Return the [x, y] coordinate for the center point of the cell that contains the specified text.  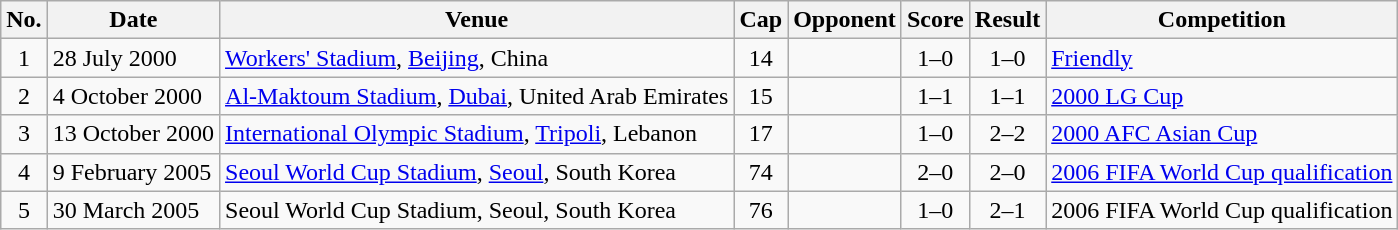
1 [24, 58]
13 October 2000 [133, 134]
2–2 [1007, 134]
International Olympic Stadium, Tripoli, Lebanon [477, 134]
Cap [761, 20]
3 [24, 134]
Result [1007, 20]
15 [761, 96]
14 [761, 58]
28 July 2000 [133, 58]
Workers' Stadium, Beijing, China [477, 58]
5 [24, 210]
Score [935, 20]
Friendly [1222, 58]
74 [761, 172]
No. [24, 20]
4 October 2000 [133, 96]
Opponent [845, 20]
Date [133, 20]
2 [24, 96]
Venue [477, 20]
2000 LG Cup [1222, 96]
17 [761, 134]
Competition [1222, 20]
4 [24, 172]
2–1 [1007, 210]
9 February 2005 [133, 172]
30 March 2005 [133, 210]
76 [761, 210]
2000 AFC Asian Cup [1222, 134]
Al-Maktoum Stadium, Dubai, United Arab Emirates [477, 96]
